Provide the (x, y) coordinate of the cell's center where the given text is located.  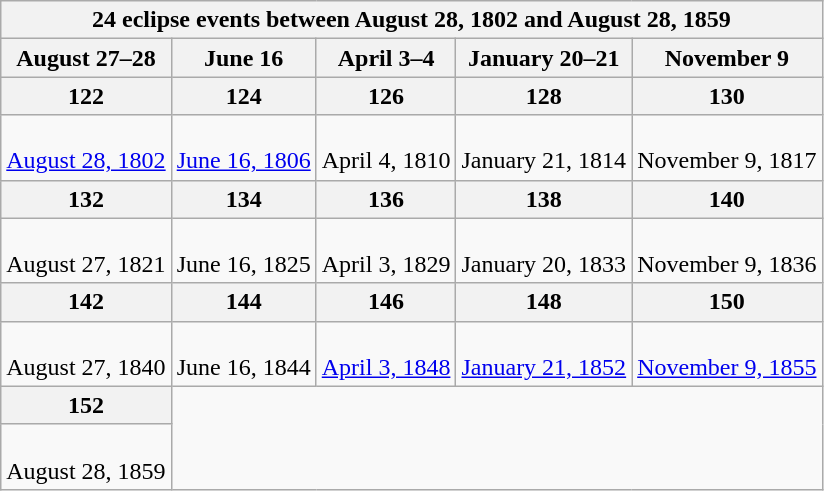
138 (544, 199)
November 9 (727, 58)
140 (727, 199)
148 (544, 302)
April 3, 1848 (386, 354)
128 (544, 96)
122 (86, 96)
November 9, 1817 (727, 148)
124 (244, 96)
August 27, 1840 (86, 354)
142 (86, 302)
August 27, 1821 (86, 250)
August 28, 1859 (86, 456)
126 (386, 96)
June 16, 1844 (244, 354)
April 3, 1829 (386, 250)
April 3–4 (386, 58)
June 16 (244, 58)
144 (244, 302)
132 (86, 199)
April 4, 1810 (386, 148)
24 eclipse events between August 28, 1802 and August 28, 1859 (412, 20)
January 21, 1852 (544, 354)
January 21, 1814 (544, 148)
June 16, 1825 (244, 250)
150 (727, 302)
136 (386, 199)
November 9, 1855 (727, 354)
June 16, 1806 (244, 148)
November 9, 1836 (727, 250)
January 20–21 (544, 58)
January 20, 1833 (544, 250)
146 (386, 302)
August 27–28 (86, 58)
130 (727, 96)
152 (86, 405)
134 (244, 199)
August 28, 1802 (86, 148)
